Output the [x, y] coordinate of the center of the cell containing the given text.  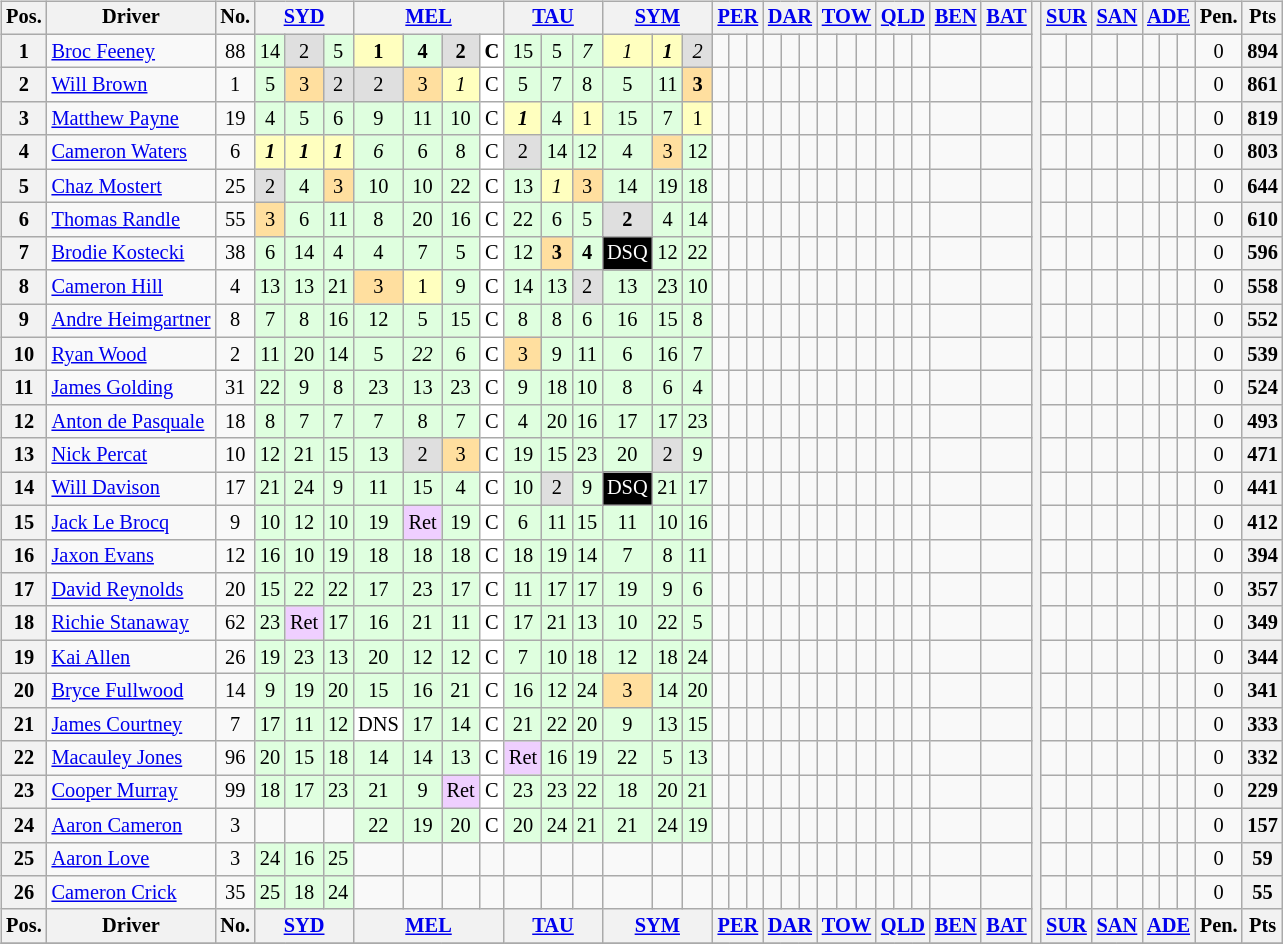
Chaz Mostert [132, 186]
558 [1262, 287]
229 [1262, 792]
Cameron Waters [132, 152]
341 [1262, 691]
803 [1262, 152]
Richie Stanaway [132, 623]
819 [1262, 119]
Jack Le Brocq [132, 522]
524 [1262, 388]
894 [1262, 51]
Aaron Cameron [132, 825]
Cooper Murray [132, 792]
412 [1262, 522]
357 [1262, 590]
James Courtney [132, 724]
88 [235, 51]
157 [1262, 825]
349 [1262, 623]
99 [235, 792]
Ryan Wood [132, 354]
Jaxon Evans [132, 556]
Aaron Love [132, 859]
62 [235, 623]
Macauley Jones [132, 758]
333 [1262, 724]
552 [1262, 321]
DNS [378, 724]
471 [1262, 455]
Bryce Fullwood [132, 691]
493 [1262, 422]
Anton de Pasquale [132, 422]
James Golding [132, 388]
David Reynolds [132, 590]
Matthew Payne [132, 119]
610 [1262, 220]
441 [1262, 489]
Cameron Hill [132, 287]
Andre Heimgartner [132, 321]
394 [1262, 556]
38 [235, 253]
Cameron Crick [132, 893]
344 [1262, 657]
Will Davison [132, 489]
35 [235, 893]
31 [235, 388]
596 [1262, 253]
539 [1262, 354]
332 [1262, 758]
Kai Allen [132, 657]
96 [235, 758]
Will Brown [132, 85]
59 [1262, 859]
Broc Feeney [132, 51]
Brodie Kostecki [132, 253]
Nick Percat [132, 455]
644 [1262, 186]
Thomas Randle [132, 220]
861 [1262, 85]
